Output the [x, y] coordinate of the center of the cell containing the given text.  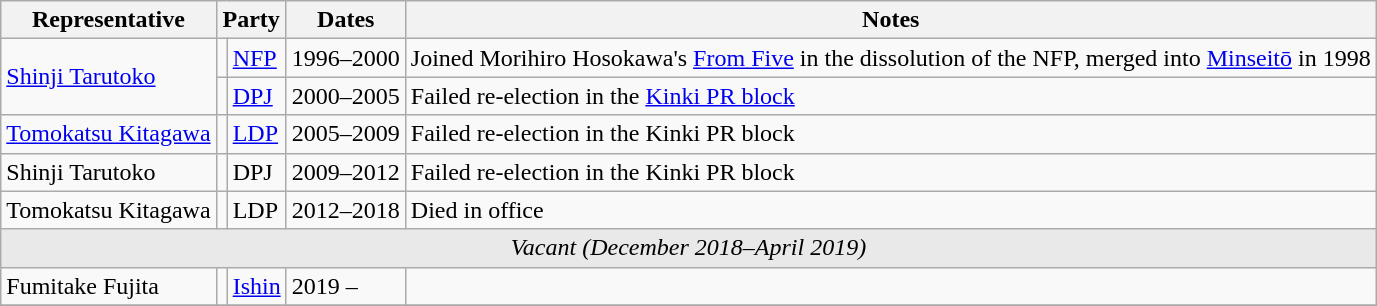
Vacant (December 2018–April 2019) [689, 248]
Party [251, 20]
2019 – [346, 286]
Notes [890, 20]
2000–2005 [346, 96]
Fumitake Fujita [108, 286]
1996–2000 [346, 58]
2012–2018 [346, 210]
Representative [108, 20]
Joined Morihiro Hosokawa's From Five in the dissolution of the NFP, merged into Minseitō in 1998 [890, 58]
Dates [346, 20]
NFP [256, 58]
2009–2012 [346, 172]
Died in office [890, 210]
2005–2009 [346, 134]
Ishin [256, 286]
